For the text-containing cell, return its midpoint in [x, y] coordinate format. 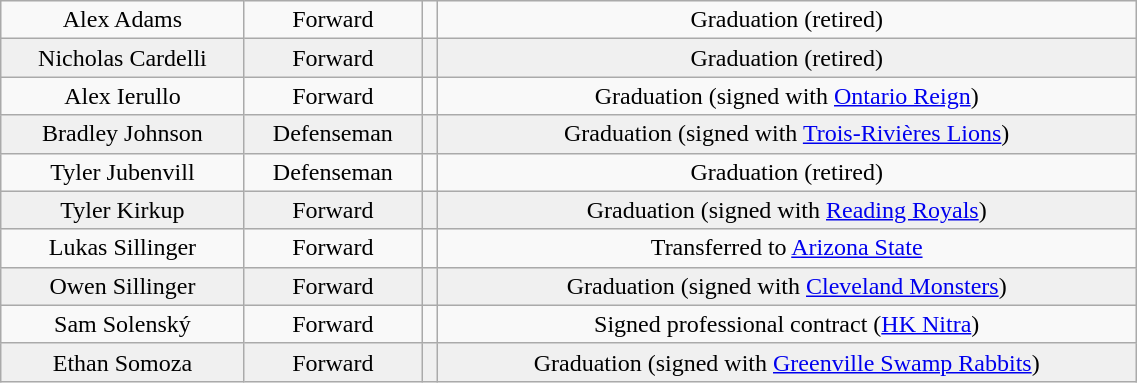
Graduation (signed with Greenville Swamp Rabbits) [787, 362]
Transferred to Arizona State [787, 248]
Signed professional contract (HK Nitra) [787, 324]
Sam Solenský [122, 324]
Graduation (signed with Reading Royals) [787, 210]
Tyler Jubenvill [122, 172]
Graduation (signed with Trois-Rivières Lions) [787, 134]
Tyler Kirkup [122, 210]
Ethan Somoza [122, 362]
Alex Ierullo [122, 96]
Graduation (signed with Cleveland Monsters) [787, 286]
Graduation (signed with Ontario Reign) [787, 96]
Nicholas Cardelli [122, 58]
Lukas Sillinger [122, 248]
Owen Sillinger [122, 286]
Alex Adams [122, 20]
Bradley Johnson [122, 134]
